Identify which cell holds the provided text, then report its (X, Y) central coordinate. 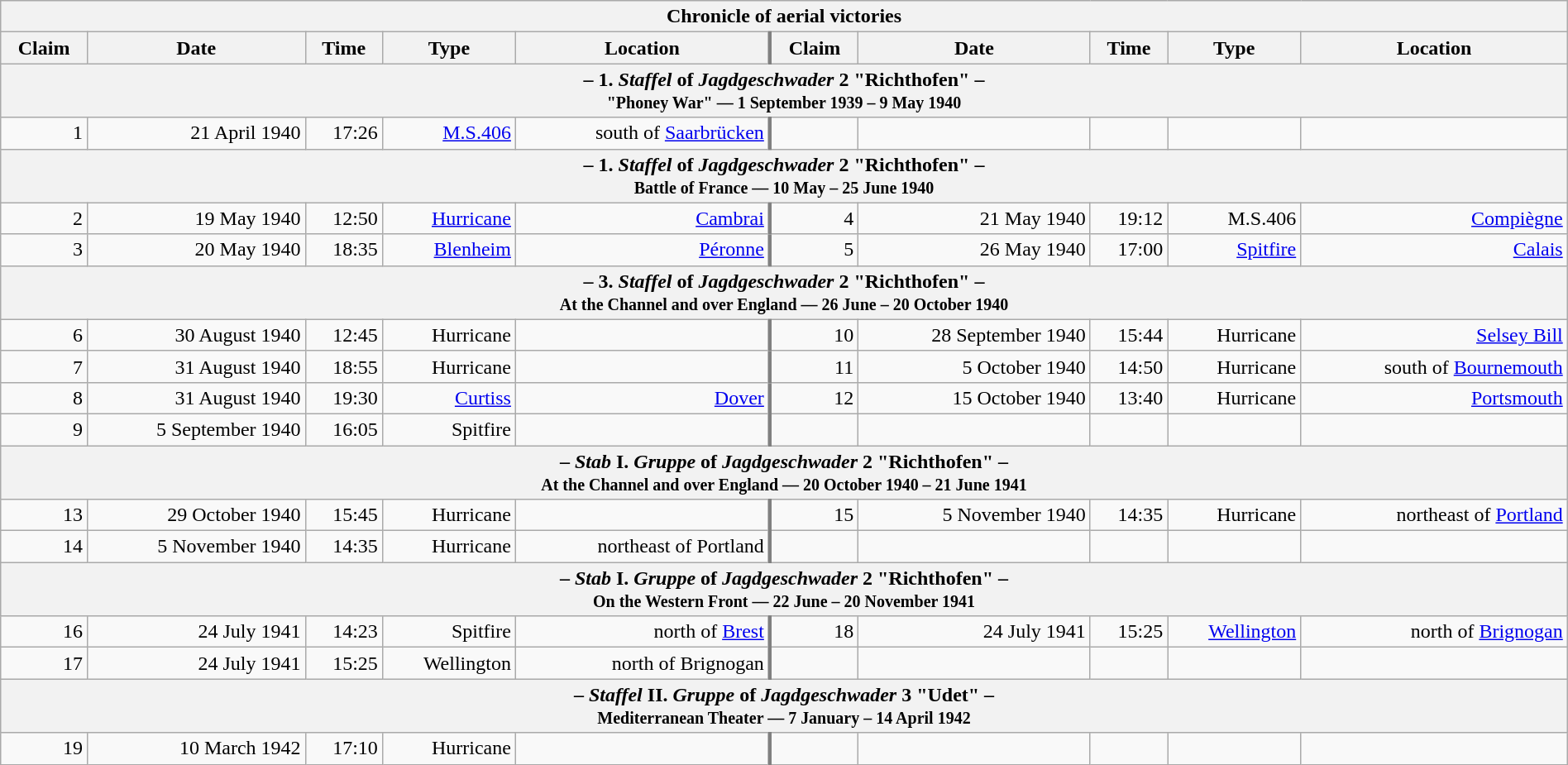
11 (814, 366)
1 (45, 133)
14 (45, 547)
30 August 1940 (196, 335)
26 May 1940 (974, 250)
15 (814, 515)
Dover (642, 398)
21 May 1940 (974, 218)
15 October 1940 (974, 398)
Blenheim (448, 250)
2 (45, 218)
15:44 (1128, 335)
21 April 1940 (196, 133)
18:55 (344, 366)
12 (814, 398)
4 (814, 218)
Péronne (642, 250)
7 (45, 366)
3 (45, 250)
5 September 1940 (196, 429)
14:50 (1128, 366)
10 (814, 335)
15:45 (344, 515)
28 September 1940 (974, 335)
south of Saarbrücken (642, 133)
17 (45, 663)
Chronicle of aerial victories (784, 17)
Selsey Bill (1434, 335)
19 (45, 748)
17:10 (344, 748)
– 3. Staffel of Jagdgeschwader 2 "Richthofen" –At the Channel and over England — 26 June – 20 October 1940 (784, 293)
south of Bournemouth (1434, 366)
12:45 (344, 335)
8 (45, 398)
10 March 1942 (196, 748)
14:23 (344, 632)
16:05 (344, 429)
16 (45, 632)
20 May 1940 (196, 250)
17:00 (1128, 250)
17:26 (344, 133)
– 1. Staffel of Jagdgeschwader 2 "Richthofen" –"Phoney War" — 1 September 1939 – 9 May 1940 (784, 91)
Portsmouth (1434, 398)
Cambrai (642, 218)
– 1. Staffel of Jagdgeschwader 2 "Richthofen" –Battle of France — 10 May – 25 June 1940 (784, 175)
Calais (1434, 250)
Curtiss (448, 398)
Compiègne (1434, 218)
– Stab I. Gruppe of Jagdgeschwader 2 "Richthofen" –At the Channel and over England — 20 October 1940 – 21 June 1941 (784, 471)
13:40 (1128, 398)
6 (45, 335)
– Stab I. Gruppe of Jagdgeschwader 2 "Richthofen" –On the Western Front — 22 June – 20 November 1941 (784, 589)
5 October 1940 (974, 366)
5 (814, 250)
19 May 1940 (196, 218)
12:50 (344, 218)
19:12 (1128, 218)
– Staffel II. Gruppe of Jagdgeschwader 3 "Udet" –Mediterranean Theater — 7 January – 14 April 1942 (784, 706)
13 (45, 515)
9 (45, 429)
29 October 1940 (196, 515)
18:35 (344, 250)
north of Brest (642, 632)
19:30 (344, 398)
18 (814, 632)
